Scan for the cell matching the given text and deliver its (x, y) coordinate at center. 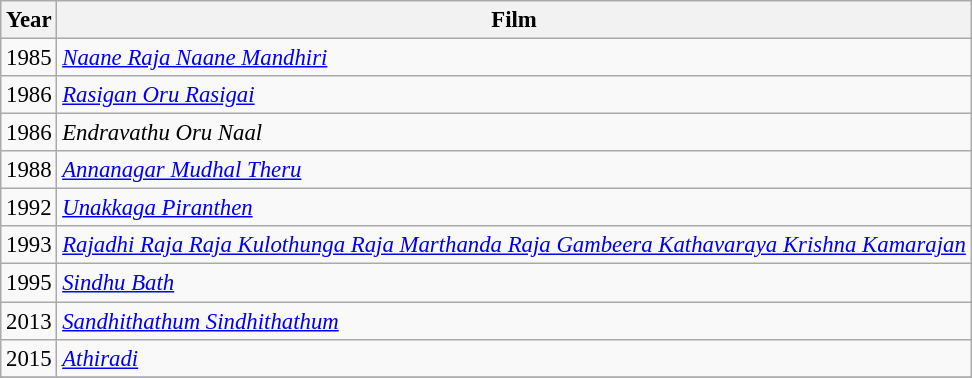
1985 (29, 58)
Unakkaga Piranthen (514, 208)
Film (514, 20)
1995 (29, 283)
2013 (29, 321)
Naane Raja Naane Mandhiri (514, 58)
Sindhu Bath (514, 283)
Year (29, 20)
Sandhithathum Sindhithathum (514, 321)
Endravathu Oru Naal (514, 133)
1992 (29, 208)
Athiradi (514, 358)
Rasigan Oru Rasigai (514, 95)
Rajadhi Raja Raja Kulothunga Raja Marthanda Raja Gambeera Kathavaraya Krishna Kamarajan (514, 245)
Annanagar Mudhal Theru (514, 170)
1993 (29, 245)
1988 (29, 170)
2015 (29, 358)
